From the cell containing the given text, extract its center point as [X, Y] coordinate. 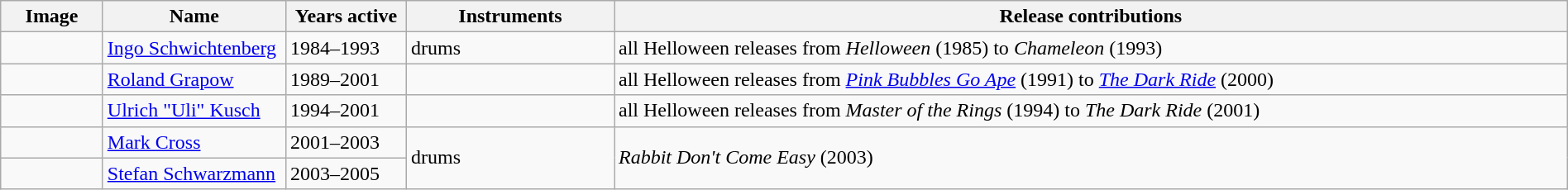
Mark Cross [194, 142]
Rabbit Don't Come Easy (2003) [1090, 158]
all Helloween releases from Pink Bubbles Go Ape (1991) to The Dark Ride (2000) [1090, 79]
Name [194, 17]
1994–2001 [346, 111]
Ulrich "Uli" Kusch [194, 111]
Image [52, 17]
Years active [346, 17]
Instruments [509, 17]
all Helloween releases from Helloween (1985) to Chameleon (1993) [1090, 48]
Ingo Schwichtenberg [194, 48]
2003–2005 [346, 173]
all Helloween releases from Master of the Rings (1994) to The Dark Ride (2001) [1090, 111]
1989–2001 [346, 79]
2001–2003 [346, 142]
Release contributions [1090, 17]
1984–1993 [346, 48]
Roland Grapow [194, 79]
Stefan Schwarzmann [194, 173]
